Provide the (x, y) coordinate of the cell's center where the given text is located.  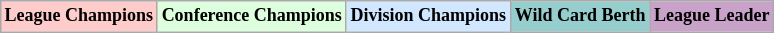
Division Champions (428, 16)
League Champions (78, 16)
Wild Card Berth (580, 16)
League Leader (712, 16)
Conference Champions (252, 16)
